Return the (X, Y) coordinate for the center point of the cell that contains the specified text.  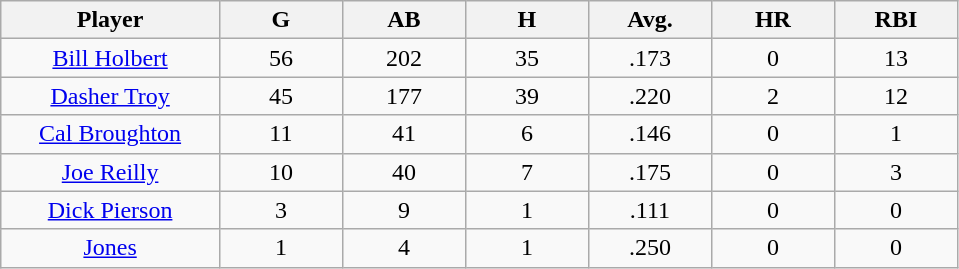
Avg. (650, 20)
HR (772, 20)
10 (280, 172)
.220 (650, 96)
G (280, 20)
12 (896, 96)
40 (404, 172)
45 (280, 96)
56 (280, 58)
41 (404, 134)
Cal Broughton (110, 134)
9 (404, 210)
Bill Holbert (110, 58)
Player (110, 20)
7 (526, 172)
.175 (650, 172)
.111 (650, 210)
177 (404, 96)
Joe Reilly (110, 172)
35 (526, 58)
13 (896, 58)
39 (526, 96)
.250 (650, 248)
4 (404, 248)
Jones (110, 248)
202 (404, 58)
.146 (650, 134)
AB (404, 20)
H (526, 20)
.173 (650, 58)
6 (526, 134)
11 (280, 134)
Dick Pierson (110, 210)
2 (772, 96)
RBI (896, 20)
Dasher Troy (110, 96)
